Provide the (X, Y) coordinate of the cell's center where the given text is located.  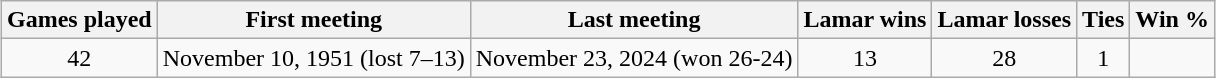
1 (1104, 58)
Lamar wins (865, 20)
Ties (1104, 20)
Games played (79, 20)
Last meeting (634, 20)
November 10, 1951 (lost 7–13) (314, 58)
13 (865, 58)
42 (79, 58)
First meeting (314, 20)
28 (1004, 58)
Lamar losses (1004, 20)
Win % (1172, 20)
November 23, 2024 (won 26-24) (634, 58)
